Output the (x, y) coordinate of the center of the cell containing the given text.  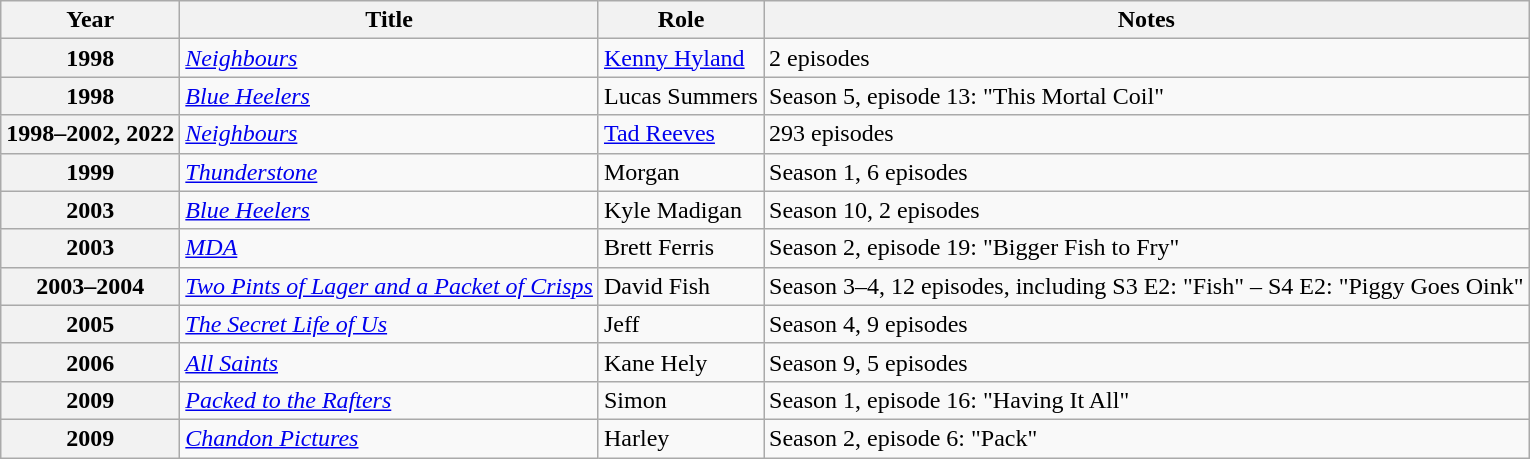
Season 5, episode 13: "This Mortal Coil" (1147, 96)
Chandon Pictures (390, 438)
Packed to the Rafters (390, 400)
The Secret Life of Us (390, 324)
Morgan (680, 172)
Kenny Hyland (680, 58)
2006 (90, 362)
Season 2, episode 19: "Bigger Fish to Fry" (1147, 248)
David Fish (680, 286)
Thunderstone (390, 172)
Year (90, 20)
Season 9, 5 episodes (1147, 362)
Season 4, 9 episodes (1147, 324)
1999 (90, 172)
2003–2004 (90, 286)
Season 3–4, 12 episodes, including S3 E2: "Fish" – S4 E2: "Piggy Goes Oink" (1147, 286)
MDA (390, 248)
Kane Hely (680, 362)
Season 1, episode 16: "Having It All" (1147, 400)
Tad Reeves (680, 134)
Season 10, 2 episodes (1147, 210)
Notes (1147, 20)
1998–2002, 2022 (90, 134)
Brett Ferris (680, 248)
Two Pints of Lager and a Packet of Crisps (390, 286)
Role (680, 20)
All Saints (390, 362)
Simon (680, 400)
Harley (680, 438)
293 episodes (1147, 134)
Kyle Madigan (680, 210)
Season 1, 6 episodes (1147, 172)
2005 (90, 324)
Jeff (680, 324)
Lucas Summers (680, 96)
Season 2, episode 6: "Pack" (1147, 438)
2 episodes (1147, 58)
Title (390, 20)
